Output the [x, y] coordinate of the center of the cell containing the given text.  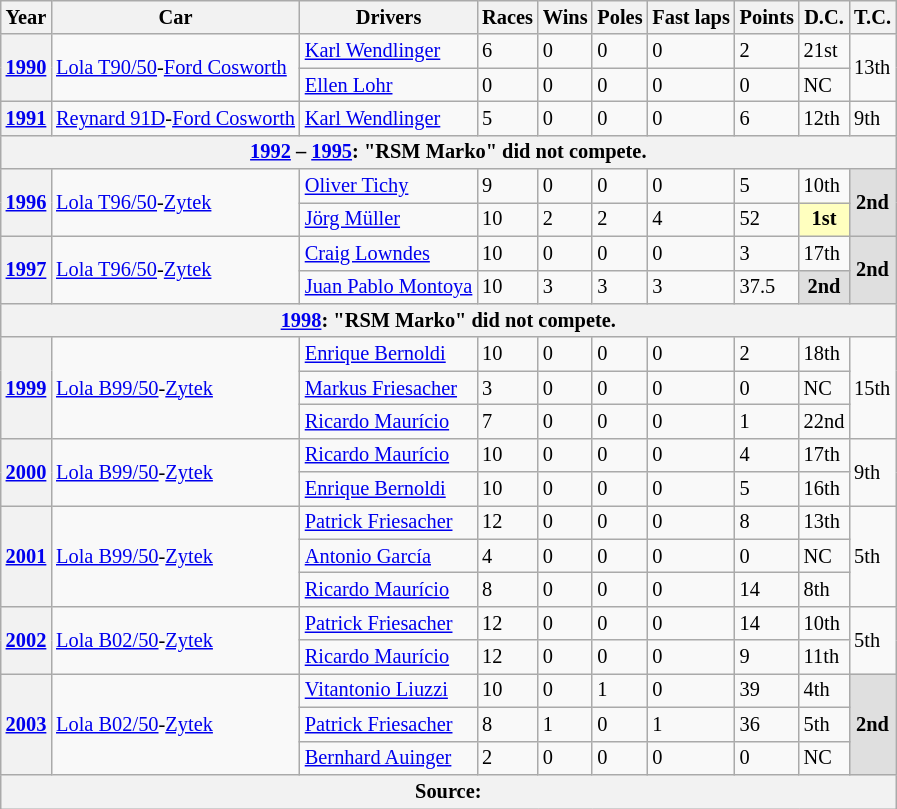
1st [824, 219]
18th [824, 354]
Jörg Müller [388, 219]
2001 [26, 556]
Wins [566, 17]
Source: [448, 791]
Fast laps [690, 17]
36 [767, 724]
Ellen Lohr [388, 85]
Markus Friesacher [388, 388]
1997 [26, 270]
22nd [824, 421]
52 [767, 219]
Lola T90/50-Ford Cosworth [176, 68]
37.5 [767, 287]
8th [824, 589]
Reynard 91D-Ford Cosworth [176, 118]
11th [824, 657]
Vitantonio Liuzzi [388, 690]
1999 [26, 388]
Craig Lowndes [388, 253]
7 [508, 421]
1990 [26, 68]
Antonio García [388, 556]
Bernhard Auinger [388, 758]
15th [872, 388]
Poles [620, 17]
Oliver Tichy [388, 186]
2003 [26, 724]
4th [824, 690]
1992 – 1995: "RSM Marko" did not compete. [448, 152]
2002 [26, 640]
21st [824, 51]
T.C. [872, 17]
2000 [26, 472]
39 [767, 690]
Juan Pablo Montoya [388, 287]
1991 [26, 118]
1998: "RSM Marko" did not compete. [448, 320]
12th [824, 118]
D.C. [824, 17]
Year [26, 17]
Races [508, 17]
Car [176, 17]
1996 [26, 202]
16th [824, 489]
Points [767, 17]
Drivers [388, 17]
